Identify which cell holds the provided text, then report its (X, Y) central coordinate. 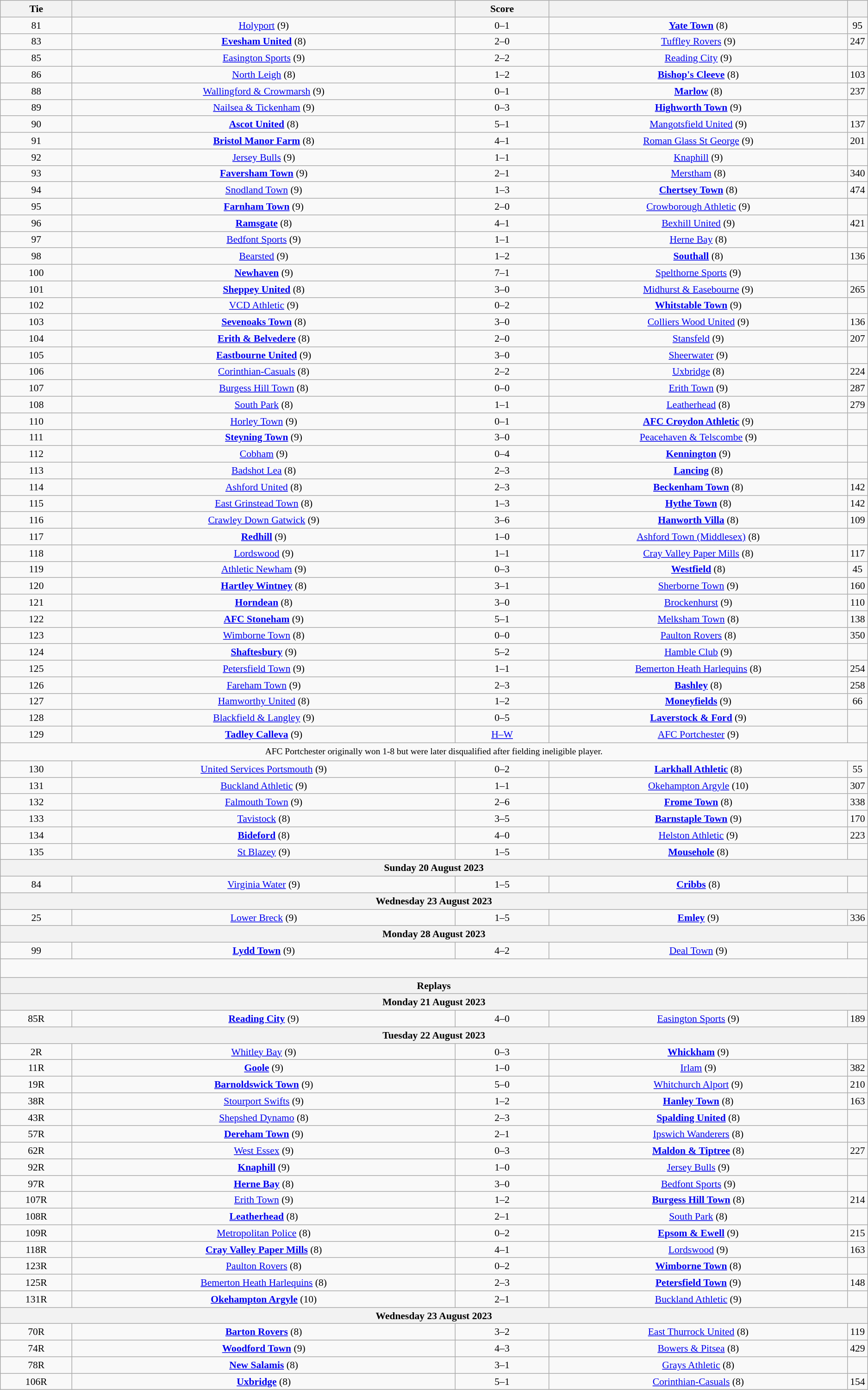
Roman Glass St George (9) (698, 141)
125R (36, 1283)
0–4 (502, 454)
215 (857, 1233)
131R (36, 1299)
Snodland Town (9) (264, 190)
101 (36, 289)
Bearsted (9) (264, 257)
108R (36, 1217)
89 (36, 108)
118 (36, 553)
Helston Athletic (9) (698, 835)
Hamble Club (9) (698, 652)
Goole (9) (264, 1068)
Ipswich Wanderers (8) (698, 1134)
131 (36, 786)
5–2 (502, 652)
Shepshed Dynamo (8) (264, 1118)
287 (857, 388)
210 (857, 1085)
350 (857, 636)
227 (857, 1151)
Mangotsfield United (9) (698, 125)
258 (857, 685)
Barnstaple Town (9) (698, 819)
Hythe Town (8) (698, 504)
Falmouth Town (9) (264, 802)
94 (36, 190)
2R (36, 1052)
Sheerwater (9) (698, 355)
Bristol Manor Farm (8) (264, 141)
Moneyfields (9) (698, 701)
102 (36, 306)
AFC Portchester originally won 1-8 but were later disqualified after fielding ineligible player. (434, 752)
AFC Croydon Athletic (9) (698, 421)
Metropolitan Police (8) (264, 1233)
25 (36, 918)
107R (36, 1200)
19R (36, 1085)
Barton Rovers (8) (264, 1332)
474 (857, 190)
Badshot Lea (8) (264, 471)
201 (857, 141)
Bowers & Pitsea (8) (698, 1349)
132 (36, 802)
Evesham United (8) (264, 42)
7–1 (502, 273)
135 (36, 852)
340 (857, 174)
116 (36, 520)
Bishop's Cleeve (8) (698, 75)
123 (36, 636)
Brockenhurst (9) (698, 603)
Irlam (9) (698, 1068)
Hanley Town (8) (698, 1101)
429 (857, 1349)
Tie (36, 9)
H–W (502, 735)
3–5 (502, 819)
279 (857, 405)
Horley Town (9) (264, 421)
Cribbs (8) (698, 885)
Ashford Town (Middlesex) (8) (698, 537)
AFC Portchester (9) (698, 735)
97 (36, 240)
113 (36, 471)
Grays Athletic (8) (698, 1365)
223 (857, 835)
Chertsey Town (8) (698, 190)
Lower Breck (9) (264, 918)
Tadley Calleva (9) (264, 735)
Virginia Water (9) (264, 885)
265 (857, 289)
129 (36, 735)
New Salamis (8) (264, 1365)
247 (857, 42)
East Grinstead Town (8) (264, 504)
Blackfield & Langley (9) (264, 718)
84 (36, 885)
Southall (8) (698, 257)
Beckenham Town (8) (698, 487)
3–6 (502, 520)
Whitstable Town (9) (698, 306)
74R (36, 1349)
Colliers Wood United (9) (698, 322)
Tuesday 22 August 2023 (434, 1035)
4–2 (502, 951)
Crowborough Athletic (9) (698, 207)
88 (36, 91)
Score (502, 9)
Marlow (8) (698, 91)
Stourport Swifts (9) (264, 1101)
Melksham Town (8) (698, 619)
Holyport (9) (264, 25)
Westfield (8) (698, 570)
Newhaven (9) (264, 273)
125 (36, 669)
338 (857, 802)
106 (36, 372)
Larkhall Athletic (8) (698, 770)
105 (36, 355)
Yate Town (8) (698, 25)
127 (36, 701)
Whickham (9) (698, 1052)
254 (857, 669)
Lancing (8) (698, 471)
Merstham (8) (698, 174)
70R (36, 1332)
Lydd Town (9) (264, 951)
Ashford United (8) (264, 487)
93 (36, 174)
Faversham Town (9) (264, 174)
Dereham Town (9) (264, 1134)
Sherborne Town (9) (698, 586)
Spelthorne Sports (9) (698, 273)
62R (36, 1151)
Crawley Down Gatwick (9) (264, 520)
Emley (9) (698, 918)
104 (36, 339)
Frome Town (8) (698, 802)
Sheppey United (8) (264, 289)
5–0 (502, 1085)
Bideford (8) (264, 835)
Laverstock & Ford (9) (698, 718)
11R (36, 1068)
Monday 28 August 2023 (434, 934)
154 (857, 1382)
Bexhill United (9) (698, 223)
Peacehaven & Telscombe (9) (698, 438)
Horndean (8) (264, 603)
Whitchurch Alport (9) (698, 1085)
109R (36, 1233)
137 (857, 125)
207 (857, 339)
121 (36, 603)
307 (857, 786)
91 (36, 141)
Nailsea & Tickenham (9) (264, 108)
85 (36, 58)
Mousehole (8) (698, 852)
Sunday 20 August 2023 (434, 868)
138 (857, 619)
98 (36, 257)
57R (36, 1134)
114 (36, 487)
Steyning Town (9) (264, 438)
Monday 21 August 2023 (434, 1002)
Spalding United (8) (698, 1118)
336 (857, 918)
118R (36, 1250)
Tavistock (8) (264, 819)
92R (36, 1167)
Fareham Town (9) (264, 685)
123R (36, 1266)
111 (36, 438)
99 (36, 951)
106R (36, 1382)
Replays (434, 986)
Kennington (9) (698, 454)
133 (36, 819)
124 (36, 652)
Farnham Town (9) (264, 207)
West Essex (9) (264, 1151)
Sevenoaks Town (8) (264, 322)
Erith & Belvedere (8) (264, 339)
United Services Portsmouth (9) (264, 770)
214 (857, 1200)
0–5 (502, 718)
Bashley (8) (698, 685)
112 (36, 454)
Deal Town (9) (698, 951)
Epsom & Ewell (9) (698, 1233)
St Blazey (9) (264, 852)
90 (36, 125)
128 (36, 718)
AFC Stoneham (9) (264, 619)
126 (36, 685)
Highworth Town (9) (698, 108)
Hamworthy United (8) (264, 701)
Athletic Newham (9) (264, 570)
Tuffley Rovers (9) (698, 42)
Midhurst & Easebourne (9) (698, 289)
Whitley Bay (9) (264, 1052)
Woodford Town (9) (264, 1349)
Hanworth Villa (8) (698, 520)
189 (857, 1019)
43R (36, 1118)
Shaftesbury (9) (264, 652)
Hartley Wintney (8) (264, 586)
4–3 (502, 1349)
382 (857, 1068)
66 (857, 701)
109 (857, 520)
120 (36, 586)
85R (36, 1019)
38R (36, 1101)
160 (857, 586)
Ramsgate (8) (264, 223)
148 (857, 1283)
3–2 (502, 1332)
Eastbourne United (9) (264, 355)
224 (857, 372)
Stansfeld (9) (698, 339)
Ascot United (8) (264, 125)
55 (857, 770)
North Leigh (8) (264, 75)
115 (36, 504)
170 (857, 819)
134 (36, 835)
83 (36, 42)
100 (36, 273)
Redhill (9) (264, 537)
Maldon & Tiptree (8) (698, 1151)
Cobham (9) (264, 454)
108 (36, 405)
237 (857, 91)
45 (857, 570)
Barnoldswick Town (9) (264, 1085)
86 (36, 75)
2–6 (502, 802)
130 (36, 770)
107 (36, 388)
122 (36, 619)
97R (36, 1184)
Wallingford & Crowmarsh (9) (264, 91)
81 (36, 25)
96 (36, 223)
VCD Athletic (9) (264, 306)
92 (36, 157)
78R (36, 1365)
421 (857, 223)
East Thurrock United (8) (698, 1332)
